Scan for the cell matching the given text and deliver its [x, y] coordinate at center. 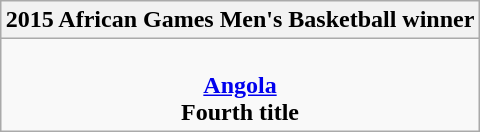
AngolaFourth title [240, 85]
2015 African Games Men's Basketball winner [240, 20]
